Return [x, y] of the center of cell containing provided text 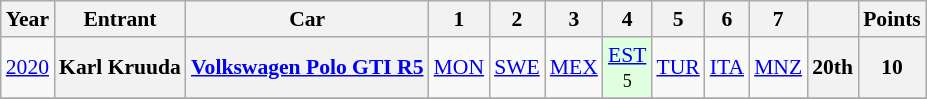
1 [460, 19]
Volkswagen Polo GTI R5 [308, 68]
10 [892, 68]
2 [517, 19]
ITA [727, 68]
Entrant [120, 19]
SWE [517, 68]
Car [308, 19]
Karl Kruuda [120, 68]
TUR [678, 68]
MNZ [778, 68]
5 [678, 19]
EST5 [628, 68]
2020 [28, 68]
7 [778, 19]
4 [628, 19]
3 [574, 19]
MEX [574, 68]
20th [832, 68]
Points [892, 19]
MON [460, 68]
Year [28, 19]
6 [727, 19]
